Pinpoint the cell where the given text exists, returning its (x, y) midpoint coordinate. 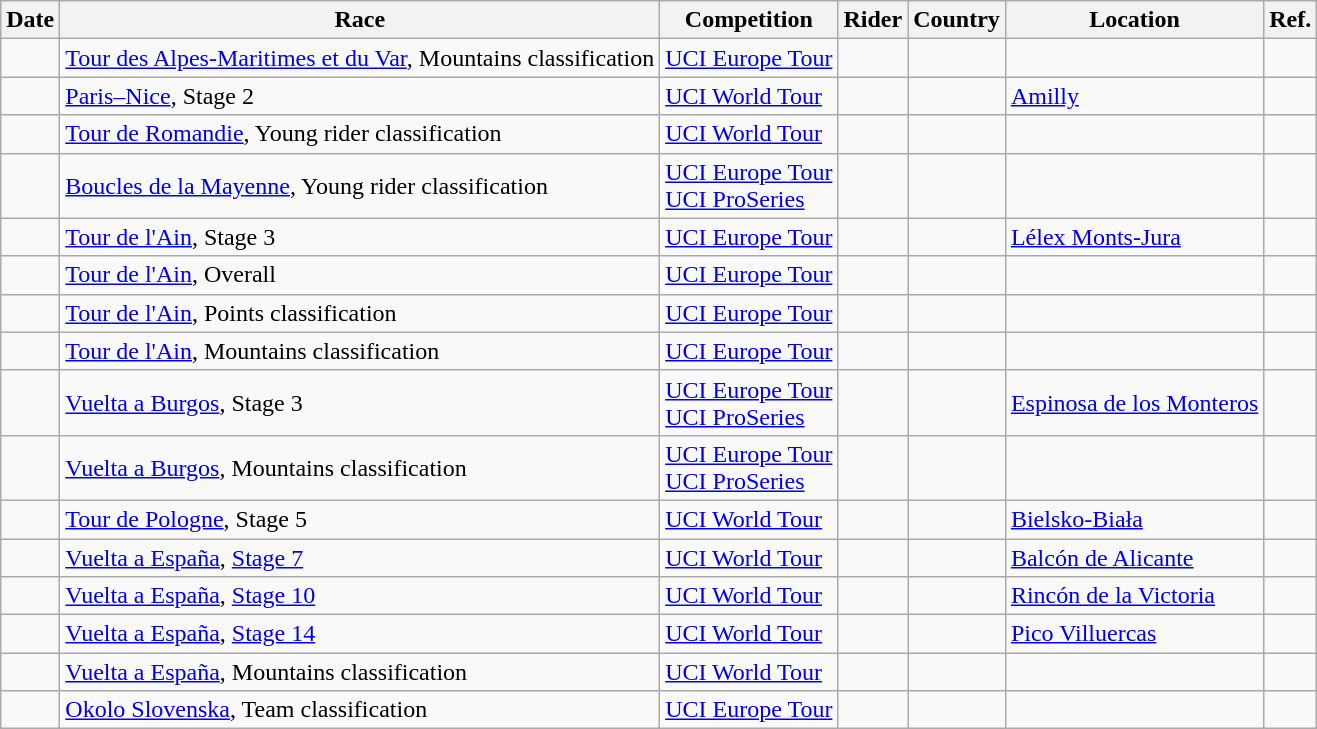
Vuelta a España, Stage 14 (360, 634)
Vuelta a Burgos, Stage 3 (360, 402)
Lélex Monts-Jura (1134, 237)
Tour de Pologne, Stage 5 (360, 519)
Bielsko-Biała (1134, 519)
Vuelta a Burgos, Mountains classification (360, 468)
Paris–Nice, Stage 2 (360, 96)
Pico Villuercas (1134, 634)
Rincón de la Victoria (1134, 596)
Okolo Slovenska, Team classification (360, 710)
Country (957, 20)
Tour des Alpes-Maritimes et du Var, Mountains classification (360, 58)
Balcón de Alicante (1134, 557)
Rider (873, 20)
Espinosa de los Monteros (1134, 402)
Tour de l'Ain, Stage 3 (360, 237)
Vuelta a España, Stage 7 (360, 557)
Amilly (1134, 96)
Tour de Romandie, Young rider classification (360, 134)
Race (360, 20)
Tour de l'Ain, Mountains classification (360, 351)
Tour de l'Ain, Points classification (360, 313)
Vuelta a España, Stage 10 (360, 596)
Ref. (1290, 20)
Boucles de la Mayenne, Young rider classification (360, 186)
Location (1134, 20)
Vuelta a España, Mountains classification (360, 672)
Competition (749, 20)
Tour de l'Ain, Overall (360, 275)
Date (30, 20)
